Return [x, y] of the center of cell containing provided text 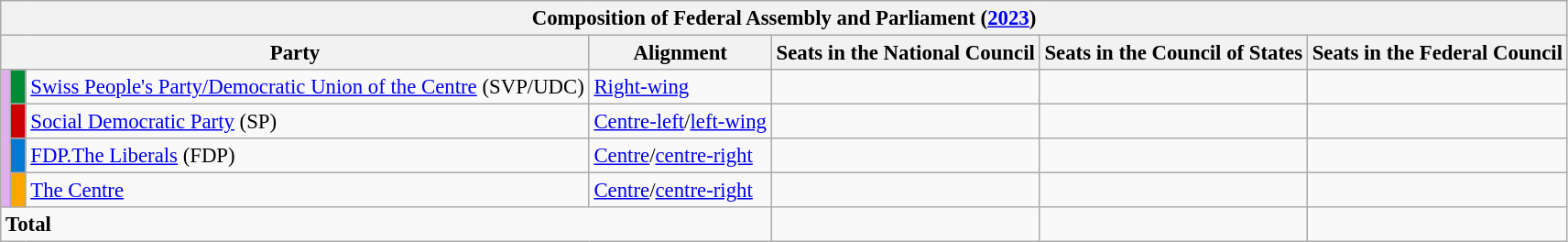
Seats in the Federal Council [1437, 53]
Seats in the Council of States [1173, 53]
Party [295, 53]
Alignment [680, 53]
Composition of Federal Assembly and Parliament (2023) [784, 18]
The Centre [308, 191]
Swiss People's Party/Democratic Union of the Centre (SVP/UDC) [308, 87]
Right-wing [680, 87]
Total [387, 225]
Social Democratic Party (SP) [308, 122]
FDP.The Liberals (FDP) [308, 156]
Centre-left/left-wing [680, 122]
Seats in the National Council [905, 53]
